Identify which cell holds the provided text, then report its [x, y] central coordinate. 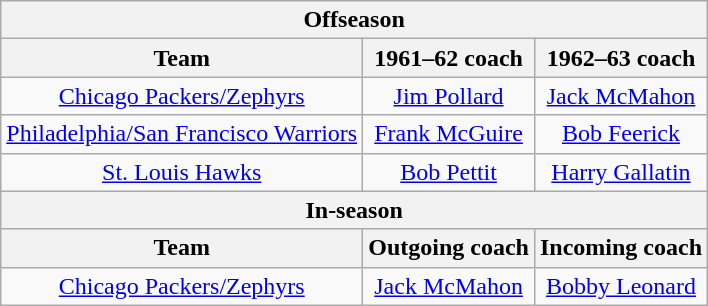
In-season [354, 210]
Outgoing coach [449, 248]
1961–62 coach [449, 58]
Bob Pettit [449, 172]
1962–63 coach [620, 58]
Incoming coach [620, 248]
Harry Gallatin [620, 172]
Bob Feerick [620, 134]
Frank McGuire [449, 134]
Offseason [354, 20]
St. Louis Hawks [182, 172]
Bobby Leonard [620, 286]
Philadelphia/San Francisco Warriors [182, 134]
Jim Pollard [449, 96]
